Return [X, Y] of the center of cell containing provided text 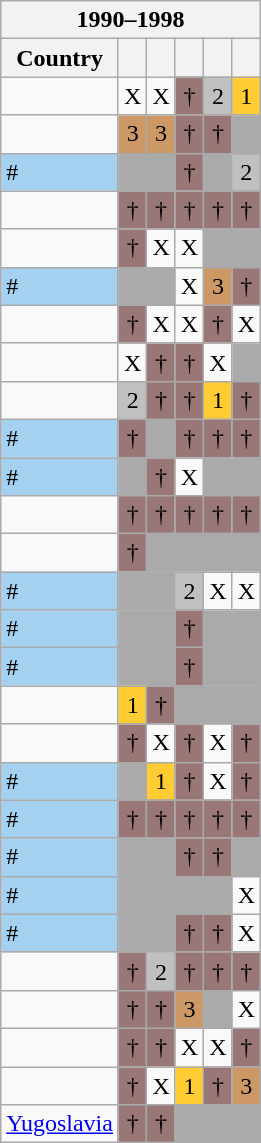
1990–1998 [131, 20]
Country [60, 58]
Yugoslavia [60, 1124]
